Return [x, y] of the center of cell containing provided text 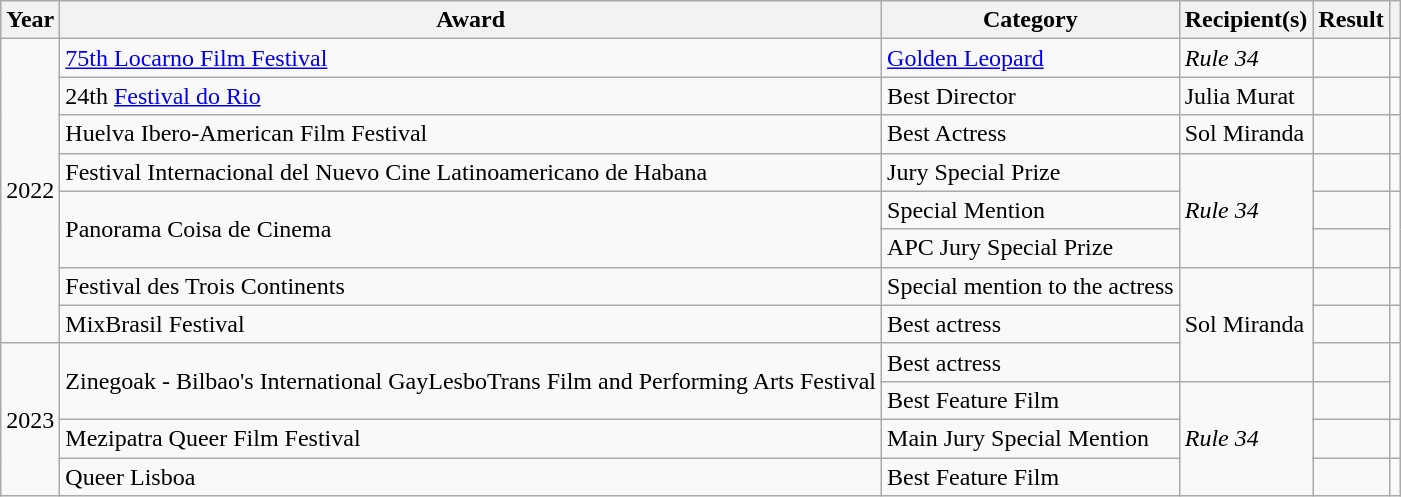
Category [1031, 20]
Huelva Ibero-American Film Festival [471, 134]
24th Festival do Rio [471, 96]
2023 [30, 419]
Main Jury Special Mention [1031, 438]
75th Locarno Film Festival [471, 58]
Festival Internacional del Nuevo Cine Latinoamericano de Habana [471, 172]
2022 [30, 191]
Jury Special Prize [1031, 172]
Julia Murat [1246, 96]
Result [1351, 20]
Queer Lisboa [471, 477]
Zinegoak - Bilbao's International GayLesboTrans Film and Performing Arts Festival [471, 381]
APC Jury Special Prize [1031, 248]
Award [471, 20]
Golden Leopard [1031, 58]
Panorama Coisa de Cinema [471, 229]
Mezipatra Queer Film Festival [471, 438]
Festival des Trois Continents [471, 286]
MixBrasil Festival [471, 324]
Year [30, 20]
Recipient(s) [1246, 20]
Best Actress [1031, 134]
Best Director [1031, 96]
Special Mention [1031, 210]
Special mention to the actress [1031, 286]
